Scan for the cell matching the given text and deliver its [x, y] coordinate at center. 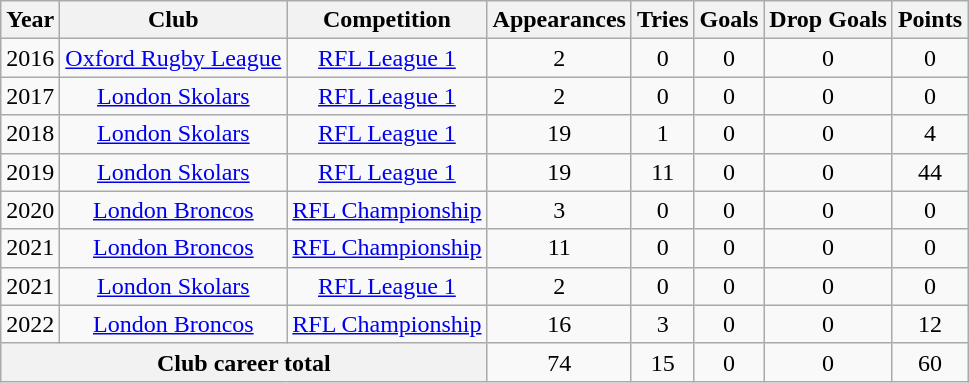
Club [174, 20]
2022 [30, 324]
16 [559, 324]
Goals [729, 20]
Tries [662, 20]
12 [930, 324]
Competition [387, 20]
2020 [30, 210]
2017 [30, 96]
Club career total [244, 362]
1 [662, 134]
2018 [30, 134]
4 [930, 134]
Drop Goals [828, 20]
Oxford Rugby League [174, 58]
60 [930, 362]
Year [30, 20]
2019 [30, 172]
15 [662, 362]
44 [930, 172]
74 [559, 362]
Points [930, 20]
Appearances [559, 20]
2016 [30, 58]
